From the cell containing the given text, extract its center point as (x, y) coordinate. 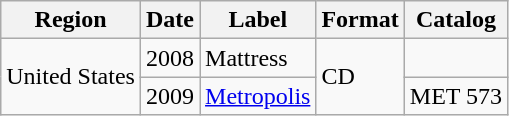
Label (258, 20)
Metropolis (258, 96)
Format (360, 20)
2009 (170, 96)
United States (71, 77)
Catalog (456, 20)
MET 573 (456, 96)
CD (360, 77)
Region (71, 20)
Mattress (258, 58)
2008 (170, 58)
Date (170, 20)
